For the text-containing cell, return its midpoint in [X, Y] coordinate format. 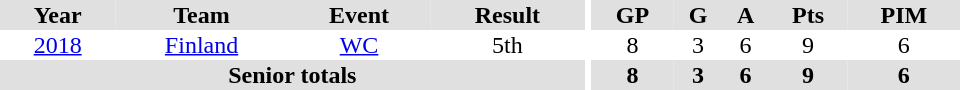
A [746, 15]
5th [507, 45]
2018 [58, 45]
GP [632, 15]
PIM [904, 15]
Result [507, 15]
WC [359, 45]
Finland [202, 45]
Senior totals [292, 75]
Pts [808, 15]
Team [202, 15]
Event [359, 15]
Year [58, 15]
G [698, 15]
